Locate the cell with the specified text and output its (X, Y) center coordinate. 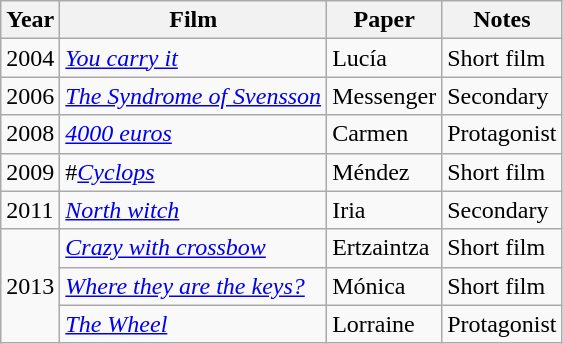
The Wheel (194, 324)
Lorraine (384, 324)
2009 (30, 172)
North witch (194, 210)
Crazy with crossbow (194, 248)
2004 (30, 58)
4000 euros (194, 134)
Lucía (384, 58)
Ertzaintza (384, 248)
Notes (502, 20)
Iria (384, 210)
Film (194, 20)
Carmen (384, 134)
2008 (30, 134)
The Syndrome of Svensson (194, 96)
Year (30, 20)
Paper (384, 20)
2011 (30, 210)
Mónica (384, 286)
Méndez (384, 172)
You carry it (194, 58)
2006 (30, 96)
Where they are the keys? (194, 286)
#Cyclops (194, 172)
2013 (30, 286)
Messenger (384, 96)
